Extract the [x, y] coordinate from the center of the cell holding the provided text.  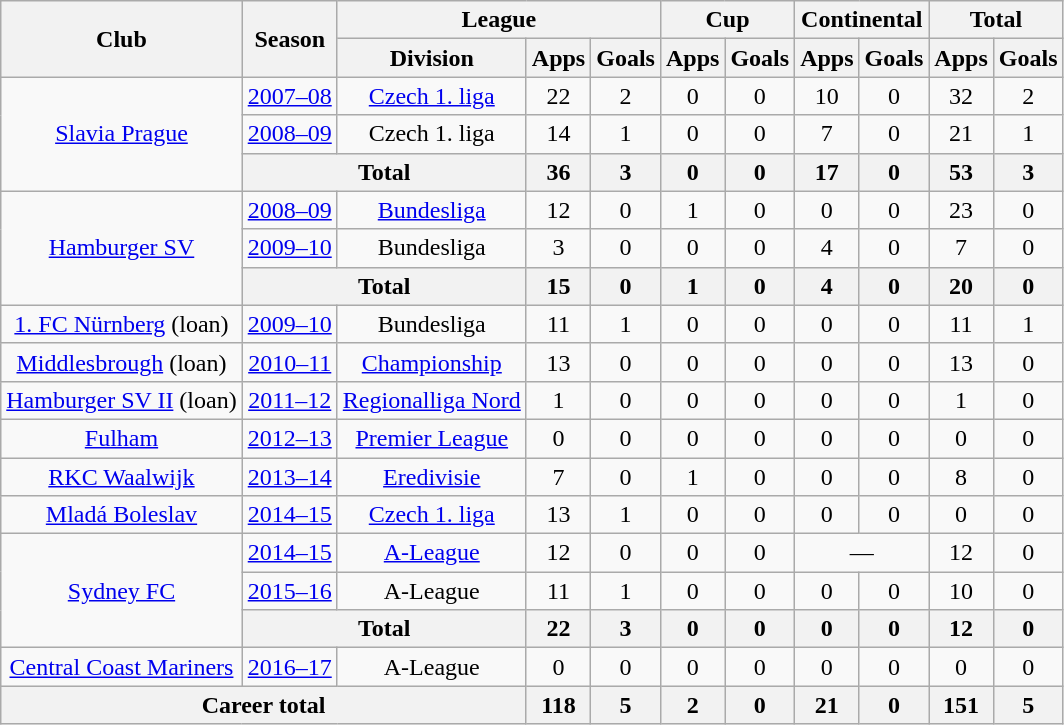
Slavia Prague [122, 134]
2015–16 [290, 591]
Mladá Boleslav [122, 515]
RKC Waalwijk [122, 477]
Eredivisie [432, 477]
2007–08 [290, 96]
2016–17 [290, 667]
17 [827, 172]
20 [961, 286]
Continental [862, 20]
151 [961, 705]
8 [961, 477]
Cup [727, 20]
118 [558, 705]
36 [558, 172]
Hamburger SV II (loan) [122, 400]
League [498, 20]
32 [961, 96]
— [862, 553]
15 [558, 286]
Season [290, 39]
Fulham [122, 438]
Central Coast Mariners [122, 667]
2011–12 [290, 400]
Championship [432, 362]
2010–11 [290, 362]
2012–13 [290, 438]
Premier League [432, 438]
53 [961, 172]
Regionalliga Nord [432, 400]
2013–14 [290, 477]
14 [558, 134]
Middlesbrough (loan) [122, 362]
1. FC Nürnberg (loan) [122, 324]
Hamburger SV [122, 248]
Club [122, 39]
Sydney FC [122, 591]
23 [961, 210]
Division [432, 58]
Career total [264, 705]
